From the cell containing the given text, extract its center point as (X, Y) coordinate. 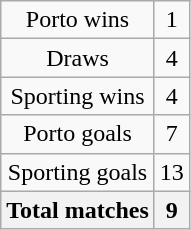
Total matches (78, 210)
Porto wins (78, 20)
9 (172, 210)
Porto goals (78, 134)
Sporting wins (78, 96)
Sporting goals (78, 172)
13 (172, 172)
Draws (78, 58)
7 (172, 134)
1 (172, 20)
